Detect which cell encompasses the target text, then output its (X, Y) center coordinate. 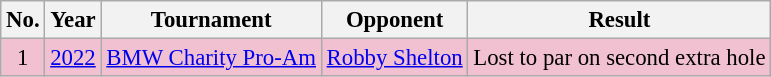
Robby Shelton (394, 58)
Result (620, 20)
BMW Charity Pro-Am (211, 58)
Tournament (211, 20)
1 (23, 58)
2022 (73, 58)
Year (73, 20)
Lost to par on second extra hole (620, 58)
Opponent (394, 20)
No. (23, 20)
